Pinpoint the cell where the given text exists, returning its [X, Y] midpoint coordinate. 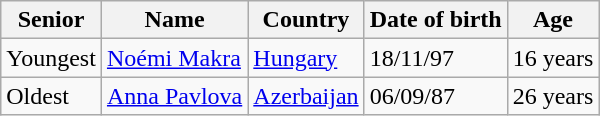
Azerbaijan [306, 96]
18/11/97 [436, 58]
Anna Pavlova [174, 96]
Age [553, 20]
26 years [553, 96]
Country [306, 20]
Oldest [52, 96]
16 years [553, 58]
06/09/87 [436, 96]
Noémi Makra [174, 58]
Name [174, 20]
Hungary [306, 58]
Senior [52, 20]
Youngest [52, 58]
Date of birth [436, 20]
